Locate the cell with the specified text and output its (x, y) center coordinate. 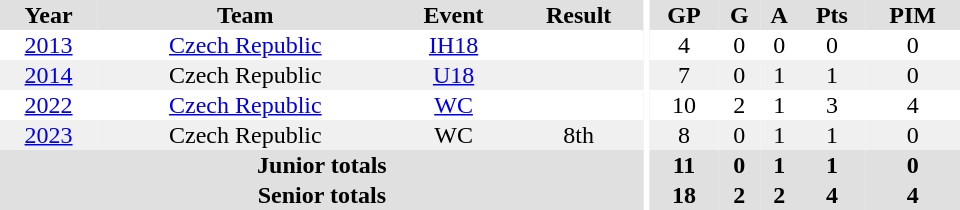
Junior totals (322, 165)
11 (684, 165)
GP (684, 15)
U18 (454, 75)
Result (579, 15)
PIM (912, 15)
Event (454, 15)
2023 (48, 135)
Year (48, 15)
G (740, 15)
Senior totals (322, 195)
2022 (48, 105)
3 (832, 105)
7 (684, 75)
Pts (832, 15)
8th (579, 135)
2013 (48, 45)
10 (684, 105)
18 (684, 195)
IH18 (454, 45)
Team (245, 15)
A (780, 15)
8 (684, 135)
2014 (48, 75)
